Locate the cell with the specified text and output its [x, y] center coordinate. 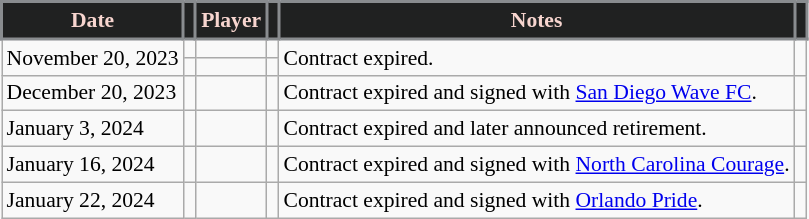
January 16, 2024 [93, 165]
January 3, 2024 [93, 129]
December 20, 2023 [93, 93]
Notes [537, 20]
Contract expired and signed with Orlando Pride. [537, 200]
Date [93, 20]
January 22, 2024 [93, 200]
Contract expired and signed with San Diego Wave FC. [537, 93]
Contract expired. [537, 57]
Player [231, 20]
Contract expired and signed with North Carolina Courage. [537, 165]
Contract expired and later announced retirement. [537, 129]
November 20, 2023 [93, 57]
